Find where the given text appears and provide that cell's center as (X, Y) coordinate. 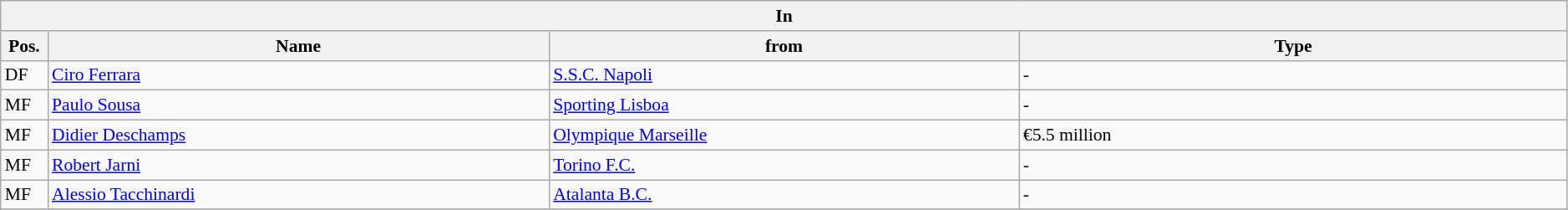
Olympique Marseille (784, 136)
Type (1293, 46)
€5.5 million (1293, 136)
Alessio Tacchinardi (298, 195)
Didier Deschamps (298, 136)
Atalanta B.C. (784, 195)
Robert Jarni (298, 165)
DF (24, 75)
Torino F.C. (784, 165)
from (784, 46)
Name (298, 46)
Paulo Sousa (298, 105)
S.S.C. Napoli (784, 75)
In (784, 16)
Ciro Ferrara (298, 75)
Sporting Lisboa (784, 105)
Pos. (24, 46)
